Scan for the cell matching the given text and deliver its [x, y] coordinate at center. 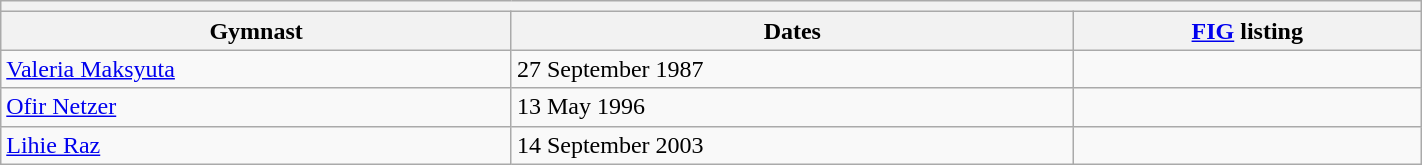
14 September 2003 [792, 145]
13 May 1996 [792, 107]
Gymnast [256, 31]
FIG listing [1247, 31]
Ofir Netzer [256, 107]
Lihie Raz [256, 145]
Valeria Maksyuta [256, 69]
Dates [792, 31]
27 September 1987 [792, 69]
